Extract the [x, y] coordinate from the center of the cell holding the provided text.  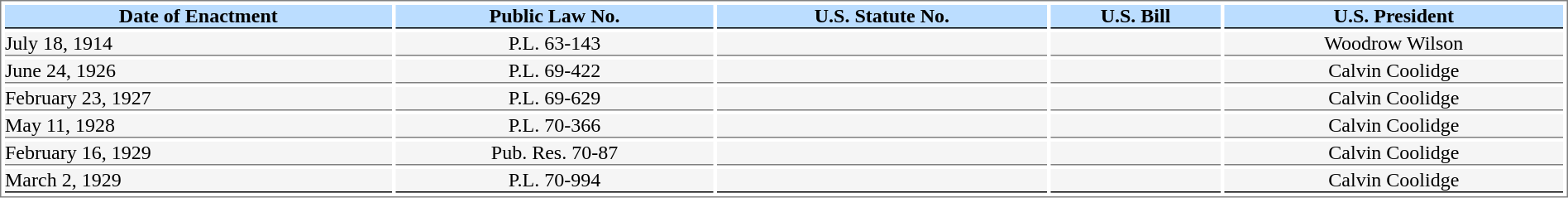
P.L. 63-143 [554, 44]
July 18, 1914 [198, 44]
Woodrow Wilson [1394, 44]
February 23, 1927 [198, 99]
Public Law No. [554, 17]
February 16, 1929 [198, 153]
March 2, 1929 [198, 181]
P.L. 70-994 [554, 181]
May 11, 1928 [198, 126]
U.S. Bill [1135, 17]
P.L. 69-629 [554, 99]
Pub. Res. 70-87 [554, 153]
P.L. 70-366 [554, 126]
P.L. 69-422 [554, 71]
Date of Enactment [198, 17]
June 24, 1926 [198, 71]
U.S. President [1394, 17]
U.S. Statute No. [882, 17]
